Determine the [X, Y] coordinate at the center of the cell enclosing the given text.  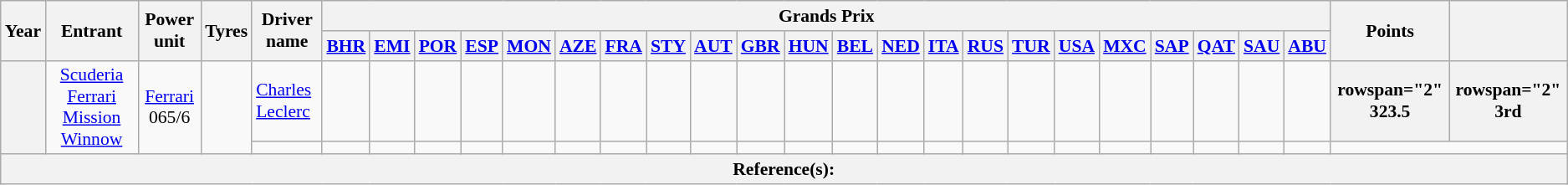
rowspan="2" 323.5 [1390, 100]
Tyres [226, 30]
MON [529, 46]
Driver name [287, 30]
Year [23, 30]
Power unit [169, 30]
AZE [579, 46]
TUR [1031, 46]
BHR [346, 46]
Grands Prix [826, 16]
ITA [943, 46]
GBR [761, 46]
ESP [482, 46]
QAT [1216, 46]
Entrant [92, 30]
NED [901, 46]
FRA [623, 46]
STY [668, 46]
EMI [391, 46]
SAP [1172, 46]
Charles Leclerc [287, 100]
AUT [713, 46]
BEL [855, 46]
USA [1077, 46]
POR [438, 46]
rowspan="2" 3rd [1508, 100]
ABU [1307, 46]
SAU [1261, 46]
Ferrari 065/6 [169, 107]
HUN [809, 46]
Reference(s): [784, 170]
Points [1390, 30]
Scuderia Ferrari Mission Winnow [92, 107]
MXC [1125, 46]
RUS [985, 46]
